Identify which cell holds the provided text, then report its (X, Y) central coordinate. 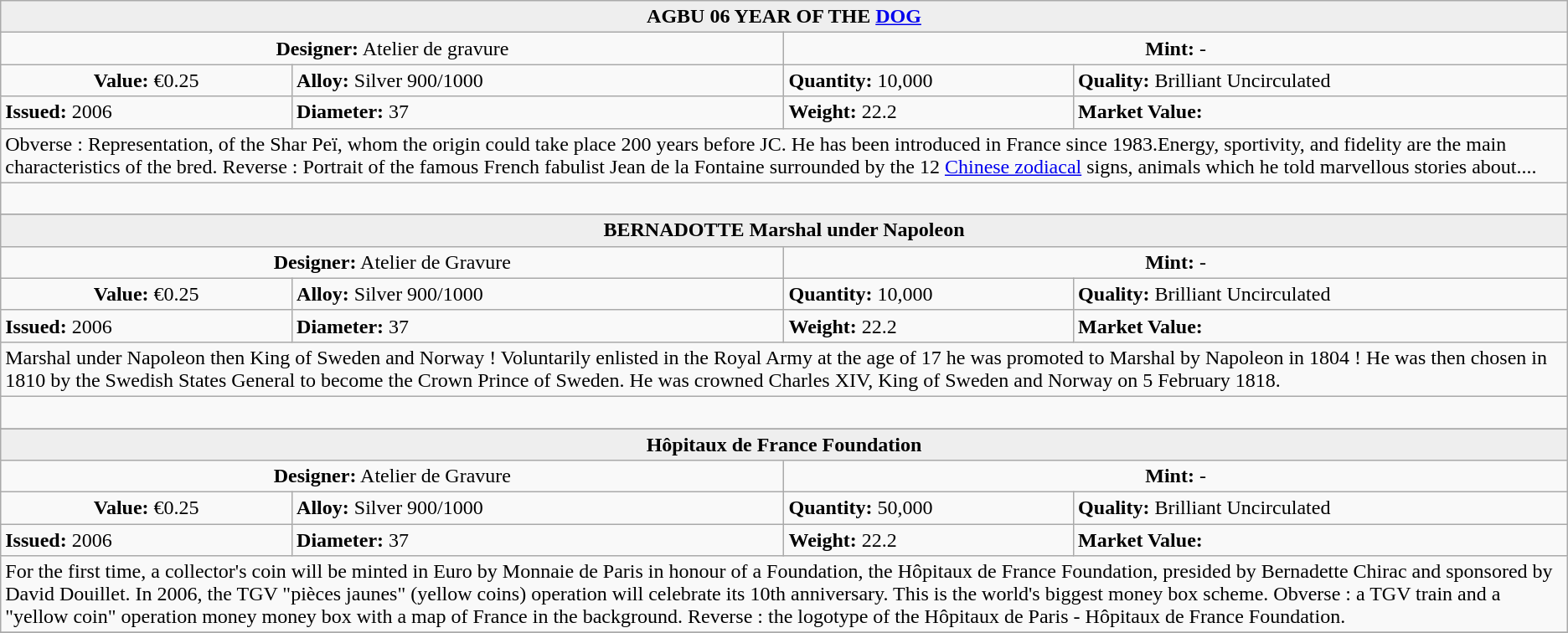
Quantity: 50,000 (929, 508)
BERNADOTTE Marshal under Napoleon (784, 230)
Designer: Atelier de gravure (392, 49)
Hôpitaux de France Foundation (784, 445)
AGBU 06 YEAR OF THE DOG (784, 17)
